Output the [x, y] coordinate of the center of the cell containing the given text.  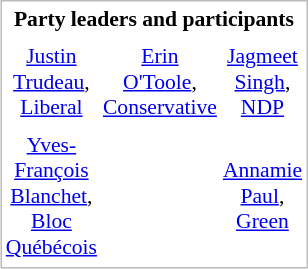
Party leaders and participants [154, 18]
Yves-François Blanchet,Bloc Québécois [51, 195]
Jagmeet Singh,NDP [262, 82]
Justin Trudeau,Liberal [51, 82]
Annamie Paul,Green [262, 195]
Erin O'Toole,Conservative [160, 82]
